Extract the [X, Y] coordinate from the center of the cell holding the provided text.  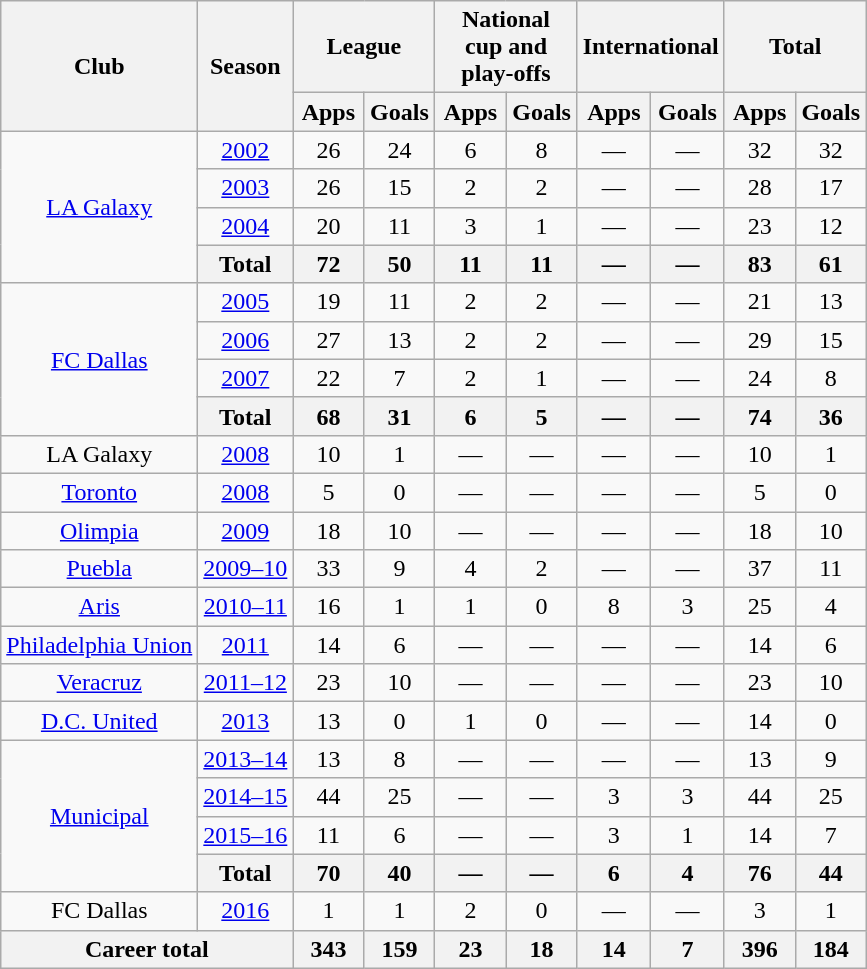
19 [328, 302]
343 [328, 949]
Season [246, 66]
Career total [147, 949]
33 [328, 569]
61 [830, 264]
70 [328, 873]
2007 [246, 378]
29 [760, 340]
74 [760, 416]
50 [400, 264]
2009–10 [246, 569]
72 [328, 264]
21 [760, 302]
396 [760, 949]
17 [830, 188]
2011–12 [246, 683]
2016 [246, 911]
National cup and play-offs [506, 47]
37 [760, 569]
159 [400, 949]
83 [760, 264]
Toronto [100, 492]
2006 [246, 340]
22 [328, 378]
2005 [246, 302]
12 [830, 226]
2003 [246, 188]
2014–15 [246, 797]
2015–16 [246, 835]
International [650, 47]
Philadelphia Union [100, 645]
31 [400, 416]
2011 [246, 645]
2013–14 [246, 759]
76 [760, 873]
20 [328, 226]
16 [328, 607]
Municipal [100, 816]
2004 [246, 226]
League [364, 47]
27 [328, 340]
184 [830, 949]
2009 [246, 531]
Veracruz [100, 683]
40 [400, 873]
28 [760, 188]
68 [328, 416]
2002 [246, 150]
D.C. United [100, 721]
36 [830, 416]
2013 [246, 721]
Puebla [100, 569]
Aris [100, 607]
Olimpia [100, 531]
Club [100, 66]
2010–11 [246, 607]
